Output the [x, y] coordinate of the center of the cell containing the given text.  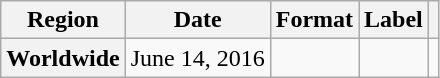
Format [314, 20]
Region [63, 20]
Date [198, 20]
Worldwide [63, 58]
Label [394, 20]
June 14, 2016 [198, 58]
